Detect which cell encompasses the target text, then output its (x, y) center coordinate. 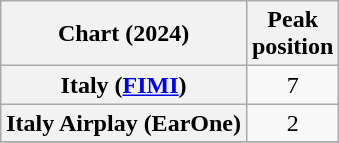
Italy Airplay (EarOne) (124, 123)
7 (292, 85)
Italy (FIMI) (124, 85)
Peakposition (292, 34)
Chart (2024) (124, 34)
2 (292, 123)
